Detect which cell encompasses the target text, then output its [X, Y] center coordinate. 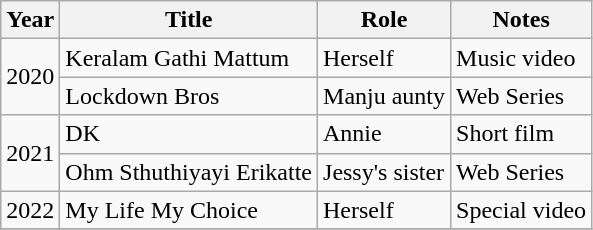
Notes [522, 20]
2021 [30, 153]
Jessy's sister [384, 172]
DK [189, 134]
Manju aunty [384, 96]
2022 [30, 210]
Title [189, 20]
Role [384, 20]
Ohm Sthuthiyayi Erikatte [189, 172]
Keralam Gathi Mattum [189, 58]
My Life My Choice [189, 210]
Short film [522, 134]
Music video [522, 58]
Annie [384, 134]
Special video [522, 210]
Year [30, 20]
2020 [30, 77]
Lockdown Bros [189, 96]
